Return (X, Y) of the center of cell containing provided text 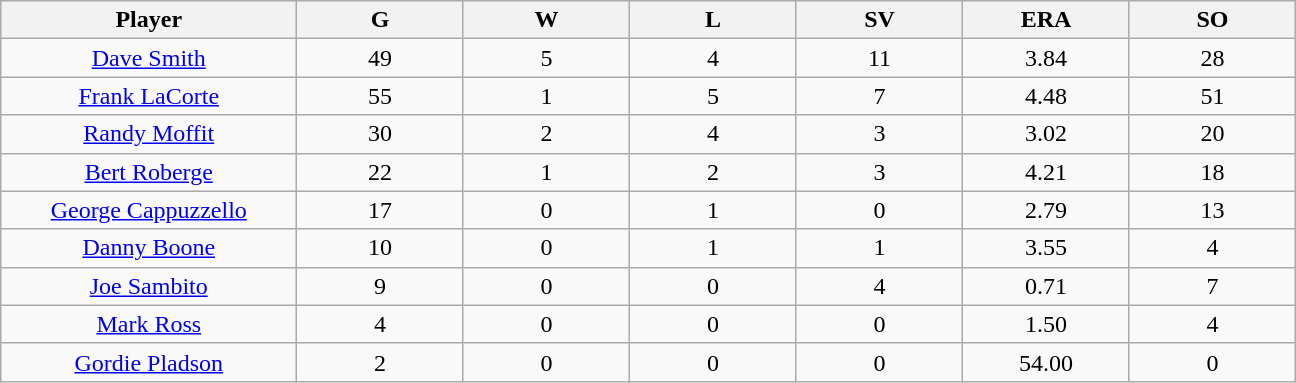
55 (380, 96)
Gordie Pladson (149, 362)
49 (380, 58)
17 (380, 210)
2.79 (1046, 210)
George Cappuzzello (149, 210)
L (713, 20)
51 (1212, 96)
4.21 (1046, 172)
Randy Moffit (149, 134)
Player (149, 20)
30 (380, 134)
Danny Boone (149, 248)
11 (879, 58)
SO (1212, 20)
22 (380, 172)
9 (380, 286)
18 (1212, 172)
Dave Smith (149, 58)
Mark Ross (149, 324)
G (380, 20)
Bert Roberge (149, 172)
SV (879, 20)
13 (1212, 210)
3.84 (1046, 58)
1.50 (1046, 324)
20 (1212, 134)
4.48 (1046, 96)
10 (380, 248)
ERA (1046, 20)
3.55 (1046, 248)
28 (1212, 58)
0.71 (1046, 286)
54.00 (1046, 362)
Joe Sambito (149, 286)
3.02 (1046, 134)
Frank LaCorte (149, 96)
W (546, 20)
